Detect which cell encompasses the target text, then output its (x, y) center coordinate. 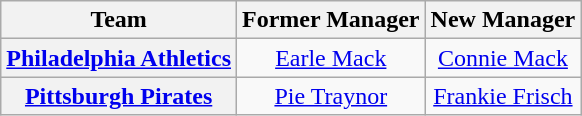
Frankie Frisch (503, 96)
Former Manager (332, 20)
Earle Mack (332, 58)
Connie Mack (503, 58)
Pittsburgh Pirates (119, 96)
Team (119, 20)
New Manager (503, 20)
Philadelphia Athletics (119, 58)
Pie Traynor (332, 96)
